Detect which cell encompasses the target text, then output its (X, Y) center coordinate. 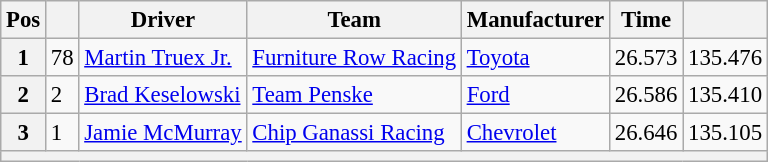
Time (646, 20)
135.476 (726, 58)
26.586 (646, 95)
Chip Ganassi Racing (354, 133)
Ford (535, 95)
Manufacturer (535, 20)
Team (354, 20)
Driver (163, 20)
Toyota (535, 58)
Jamie McMurray (163, 133)
26.573 (646, 58)
Furniture Row Racing (354, 58)
26.646 (646, 133)
Pos (24, 20)
3 (24, 133)
135.410 (726, 95)
Team Penske (354, 95)
135.105 (726, 133)
Chevrolet (535, 133)
78 (62, 58)
Martin Truex Jr. (163, 58)
Brad Keselowski (163, 95)
